Return the (X, Y) coordinate for the center point of the cell that contains the specified text.  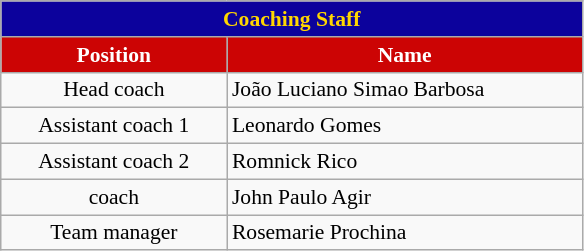
Head coach (114, 90)
coach (114, 197)
Assistant coach 2 (114, 162)
Team manager (114, 233)
Assistant coach 1 (114, 126)
Name (405, 55)
Coaching Staff (292, 19)
Rosemarie Prochina (405, 233)
João Luciano Simao Barbosa (405, 90)
Romnick Rico (405, 162)
Position (114, 55)
Leonardo Gomes (405, 126)
John Paulo Agir (405, 197)
